Capture the cell that displays the provided text and extract its (x, y) central coordinate. 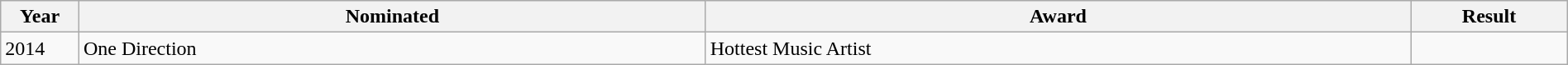
Hottest Music Artist (1059, 48)
One Direction (392, 48)
Nominated (392, 17)
Award (1059, 17)
2014 (40, 48)
Year (40, 17)
Result (1489, 17)
